Provide the (x, y) coordinate of the cell's center where the given text is located.  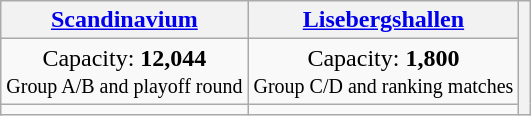
Capacity: 12,044Group A/B and playoff round (124, 72)
Scandinavium (124, 20)
Capacity: 1,800Group C/D and ranking matches (384, 72)
Lisebergshallen (384, 20)
